Detect which cell encompasses the target text, then output its [X, Y] center coordinate. 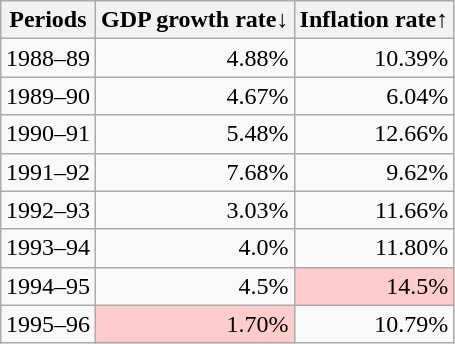
14.5% [374, 286]
5.48% [194, 134]
4.0% [194, 248]
11.80% [374, 248]
10.39% [374, 58]
9.62% [374, 172]
Periods [48, 20]
1994–95 [48, 286]
11.66% [374, 210]
1990–91 [48, 134]
7.68% [194, 172]
4.88% [194, 58]
Inflation rate↑ [374, 20]
1992–93 [48, 210]
1995–96 [48, 324]
10.79% [374, 324]
1988–89 [48, 58]
1.70% [194, 324]
12.66% [374, 134]
3.03% [194, 210]
6.04% [374, 96]
1991–92 [48, 172]
GDP growth rate↓ [194, 20]
1993–94 [48, 248]
4.5% [194, 286]
1989–90 [48, 96]
4.67% [194, 96]
